Identify which cell holds the provided text, then report its (X, Y) central coordinate. 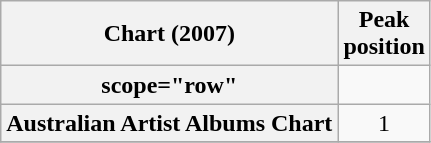
1 (384, 123)
Australian Artist Albums Chart (170, 123)
Peakposition (384, 34)
scope="row" (170, 85)
Chart (2007) (170, 34)
